Return the (x, y) coordinate for the center point of the cell that contains the specified text.  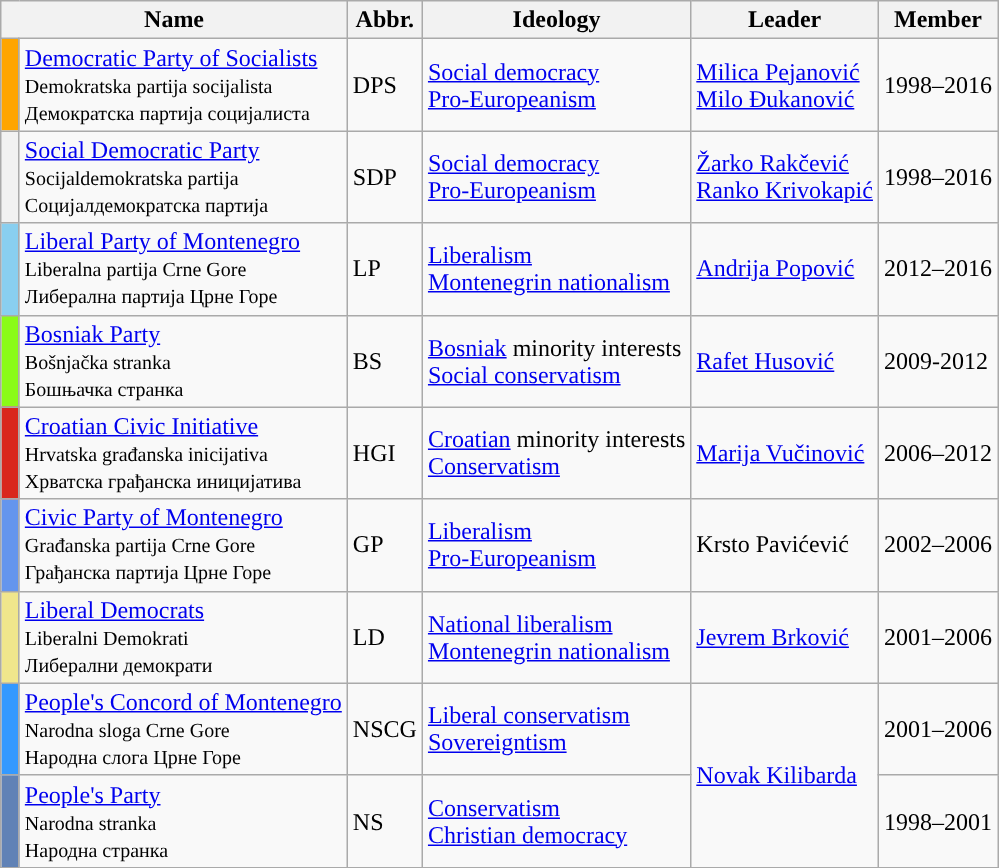
Novak Kilibarda (785, 775)
LiberalismMontenegrin nationalism (556, 269)
Rafet Husović (785, 361)
ConservatismChristian democracy (556, 821)
1998–2001 (938, 821)
Name (174, 20)
Marija Vučinović (785, 453)
Civic Party of MontenegroGrađanska partija Crne GoreГрађанска партија Црне Горе (183, 545)
2006–2012 (938, 453)
2002–2006 (938, 545)
BS (384, 361)
Member (938, 20)
Žarko RakčevićRanko Krivokapić (785, 177)
LD (384, 637)
LiberalismPro-Europeanism (556, 545)
Social Democratic PartySocijaldemokratska partijaСоцијалдемократска партија (183, 177)
People's Concord of MontenegroNarodna sloga Crne GoreНародна слога Црне Горе (183, 729)
Croatian Civic InitiativeHrvatska građanska inicijativaХрватска грађанска иницијатива (183, 453)
Jevrem Brković (785, 637)
Milica PejanovićMilo Đukanović (785, 85)
Leader (785, 20)
National liberalismMontenegrin nationalism (556, 637)
Bosniak PartyBošnjačka strankaБошњачка странка (183, 361)
NS (384, 821)
SDP (384, 177)
Ideology (556, 20)
2009-2012 (938, 361)
Democratic Party of SocialistsDemokratska partija socijalistaДемократска партија социјалиста (183, 85)
Liberal DemocratsLiberalni DemokratiЛиберални демократи (183, 637)
NSCG (384, 729)
Liberal conservatismSovereigntism (556, 729)
Liberal Party of MontenegroLiberalna partija Crne GoreЛиберална партија Црне Горе (183, 269)
2012–2016 (938, 269)
Croatian minority interestsConservatism (556, 453)
Krsto Pavićević (785, 545)
LP (384, 269)
HGI (384, 453)
GP (384, 545)
People's PartyNarodna strankaНародна странка (183, 821)
Bosniak minority interestsSocial conservatism (556, 361)
Abbr. (384, 20)
Andrija Popović (785, 269)
DPS (384, 85)
